Determine the [X, Y] coordinate at the center of the cell enclosing the given text.  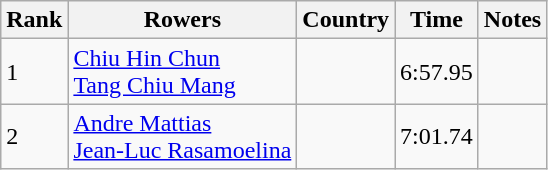
Rank [34, 20]
2 [34, 136]
Rowers [182, 20]
Chiu Hin ChunTang Chiu Mang [182, 72]
Time [437, 20]
Notes [512, 20]
1 [34, 72]
Andre MattiasJean-Luc Rasamoelina [182, 136]
7:01.74 [437, 136]
6:57.95 [437, 72]
Country [346, 20]
